Pinpoint the cell where the given text exists, returning its (X, Y) midpoint coordinate. 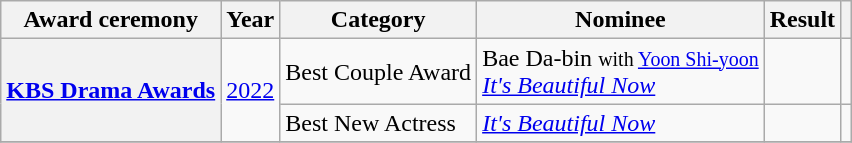
It's Beautiful Now (621, 123)
Category (378, 20)
KBS Drama Awards (111, 90)
Nominee (621, 20)
Best New Actress (378, 123)
Result (802, 20)
Award ceremony (111, 20)
2022 (250, 90)
Year (250, 20)
Best Couple Award (378, 72)
Bae Da-bin with Yoon Shi-yoonIt's Beautiful Now (621, 72)
